From the cell containing the given text, extract its center point as [x, y] coordinate. 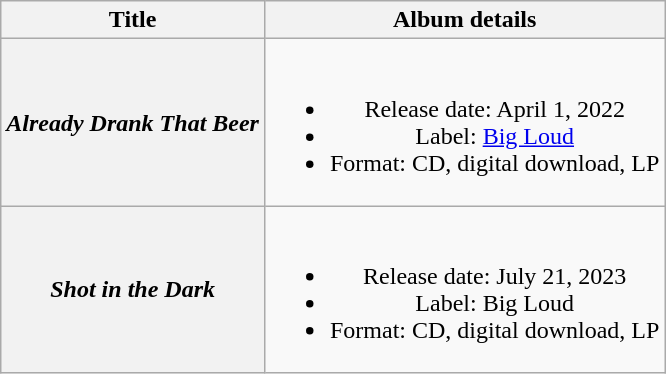
Already Drank That Beer [133, 122]
Shot in the Dark [133, 290]
Release date: April 1, 2022Label: Big LoudFormat: CD, digital download, LP [464, 122]
Release date: July 21, 2023Label: Big LoudFormat: CD, digital download, LP [464, 290]
Title [133, 20]
Album details [464, 20]
